From the cell containing the given text, extract its center point as [x, y] coordinate. 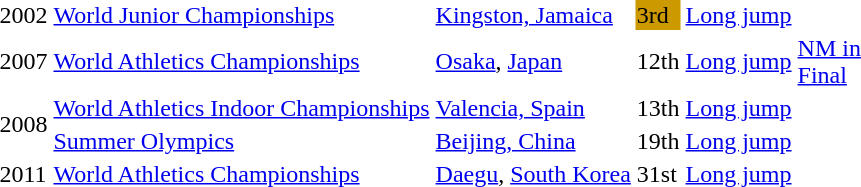
3rd [658, 15]
Summer Olympics [242, 141]
12th [658, 62]
World Athletics Championships [242, 62]
World Athletics Indoor Championships [242, 108]
Osaka, Japan [533, 62]
Kingston, Jamaica [533, 15]
19th [658, 141]
Beijing, China [533, 141]
13th [658, 108]
World Junior Championships [242, 15]
Valencia, Spain [533, 108]
